Determine the (x, y) coordinate at the center of the cell enclosing the given text.  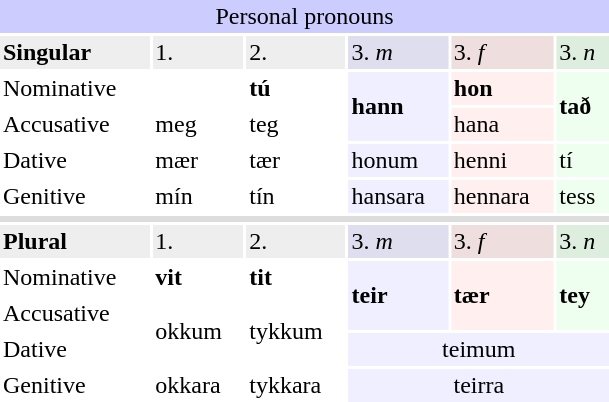
tykkara (296, 386)
henni (502, 160)
tín (296, 196)
tað (582, 106)
teirra (479, 386)
mær (198, 160)
tess (582, 196)
hana (502, 124)
teg (296, 124)
okkum (198, 332)
Singular (74, 52)
Personal pronouns (304, 16)
teir (398, 296)
mín (198, 196)
vit (198, 278)
tykkum (296, 332)
meg (198, 124)
tit (296, 278)
okkara (198, 386)
tey (582, 296)
hennara (502, 196)
tí (582, 160)
teimum (479, 350)
tú (296, 88)
hon (502, 88)
Plural (74, 242)
hann (398, 106)
honum (398, 160)
hansara (398, 196)
